Return [X, Y] of the center of cell containing provided text 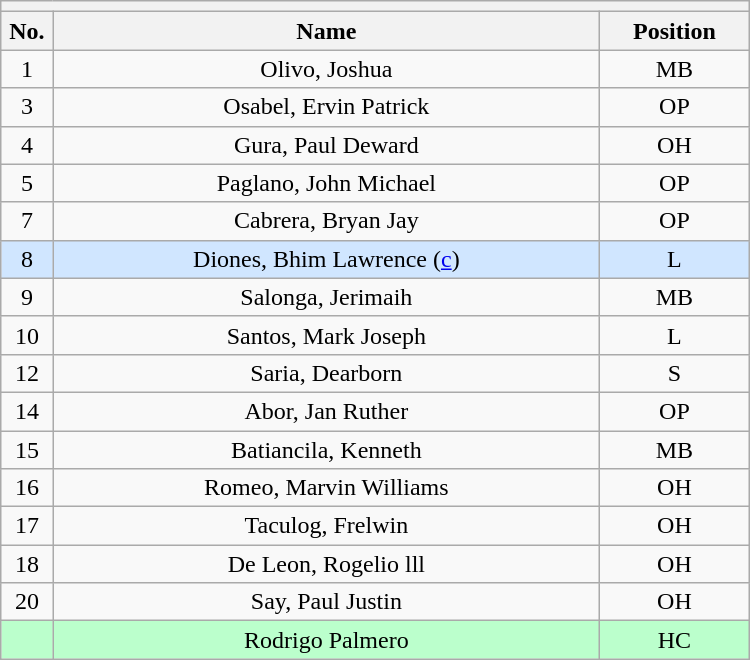
Batiancila, Kenneth [326, 449]
Osabel, Ervin Patrick [326, 107]
HC [675, 640]
Abor, Jan Ruther [326, 411]
Salonga, Jerimaih [326, 297]
17 [27, 526]
Gura, Paul Deward [326, 145]
Romeo, Marvin Williams [326, 488]
Rodrigo Palmero [326, 640]
No. [27, 31]
12 [27, 373]
20 [27, 602]
Saria, Dearborn [326, 373]
Say, Paul Justin [326, 602]
10 [27, 335]
Diones, Bhim Lawrence (c) [326, 259]
Paglano, John Michael [326, 183]
Santos, Mark Joseph [326, 335]
3 [27, 107]
S [675, 373]
Cabrera, Bryan Jay [326, 221]
Olivo, Joshua [326, 69]
1 [27, 69]
Position [675, 31]
9 [27, 297]
15 [27, 449]
4 [27, 145]
De Leon, Rogelio lll [326, 564]
Name [326, 31]
5 [27, 183]
7 [27, 221]
18 [27, 564]
Taculog, Frelwin [326, 526]
16 [27, 488]
8 [27, 259]
14 [27, 411]
